Extract the (X, Y) coordinate from the center of the cell holding the provided text.  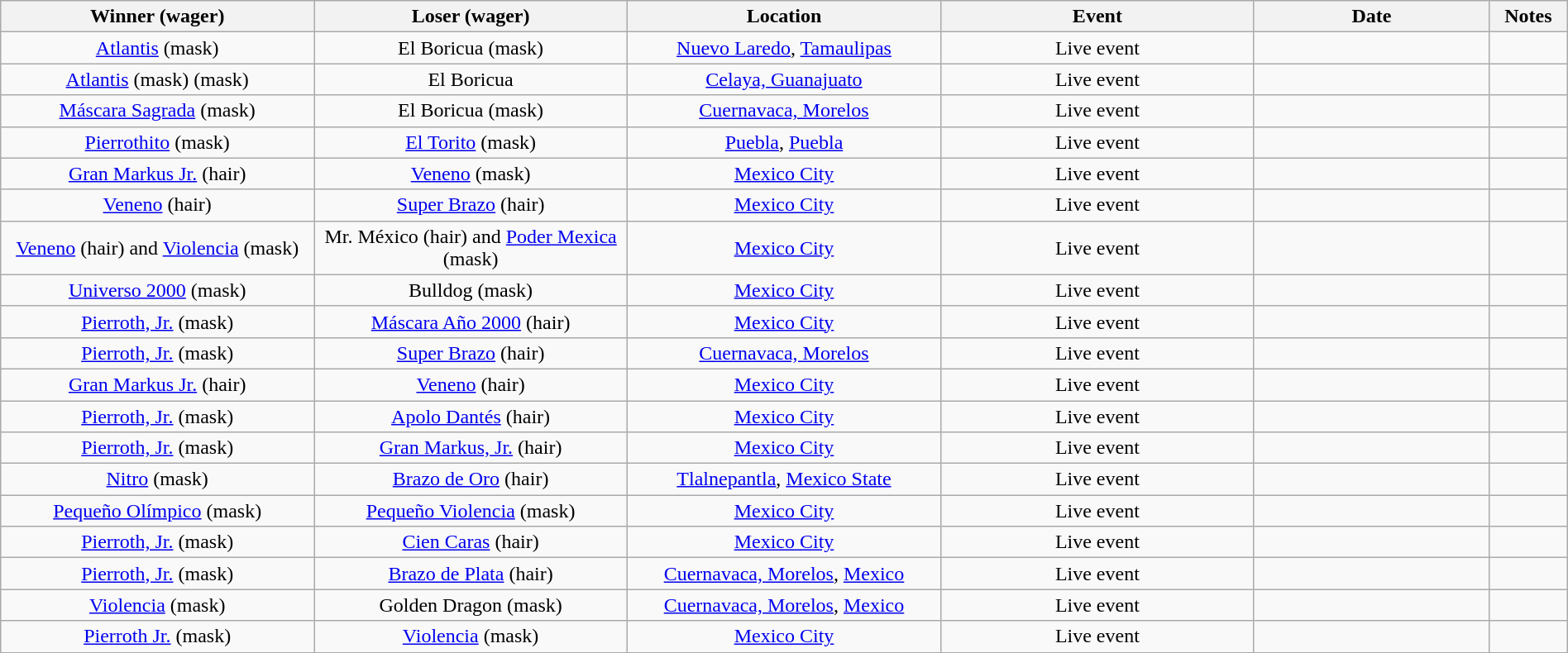
El Boricua (471, 79)
Pierrothito (mask) (157, 142)
Veneno (mask) (471, 174)
Máscara Año 2000 (hair) (471, 322)
Atlantis (mask) (mask) (157, 79)
Loser (wager) (471, 17)
Pequeño Violencia (mask) (471, 511)
Gran Markus, Jr. (hair) (471, 448)
Golden Dragon (mask) (471, 605)
Location (784, 17)
Brazo de Plata (hair) (471, 574)
Puebla, Puebla (784, 142)
Pierroth Jr. (mask) (157, 636)
Date (1371, 17)
Nuevo Laredo, Tamaulipas (784, 48)
Veneno (hair) and Violencia (mask) (157, 248)
Celaya, Guanajuato (784, 79)
Event (1097, 17)
Máscara Sagrada (mask) (157, 111)
Pequeño Olímpico (mask) (157, 511)
Brazo de Oro (hair) (471, 479)
Universo 2000 (mask) (157, 290)
Atlantis (mask) (157, 48)
Cien Caras (hair) (471, 542)
Tlalnepantla, Mexico State (784, 479)
Bulldog (mask) (471, 290)
Apolo Dantés (hair) (471, 416)
Nitro (mask) (157, 479)
Notes (1528, 17)
Mr. México (hair) and Poder Mexica (mask) (471, 248)
El Torito (mask) (471, 142)
Winner (wager) (157, 17)
